Identify which cell holds the provided text, then report its [x, y] central coordinate. 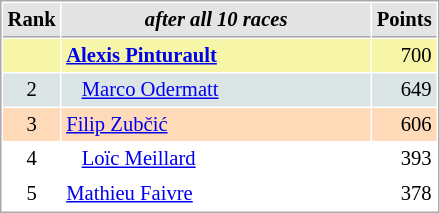
Alexis Pinturault [216, 56]
5 [32, 194]
700 [404, 56]
606 [404, 124]
649 [404, 90]
378 [404, 194]
3 [32, 124]
393 [404, 158]
Marco Odermatt [216, 90]
Filip Zubčić [216, 124]
2 [32, 90]
after all 10 races [216, 20]
Rank [32, 20]
Mathieu Faivre [216, 194]
Points [404, 20]
Loïc Meillard [216, 158]
4 [32, 158]
